Provide the (x, y) coordinate of the cell's center where the given text is located.  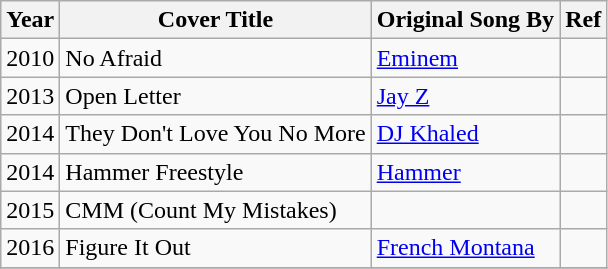
Eminem (465, 58)
Ref (584, 20)
2010 (30, 58)
Hammer Freestyle (216, 172)
Cover Title (216, 20)
Figure It Out (216, 248)
French Montana (465, 248)
2016 (30, 248)
Open Letter (216, 96)
DJ Khaled (465, 134)
2013 (30, 96)
Year (30, 20)
They Don't Love You No More (216, 134)
2015 (30, 210)
CMM (Count My Mistakes) (216, 210)
No Afraid (216, 58)
Original Song By (465, 20)
Hammer (465, 172)
Jay Z (465, 96)
